Output the (X, Y) coordinate of the center of the cell containing the given text.  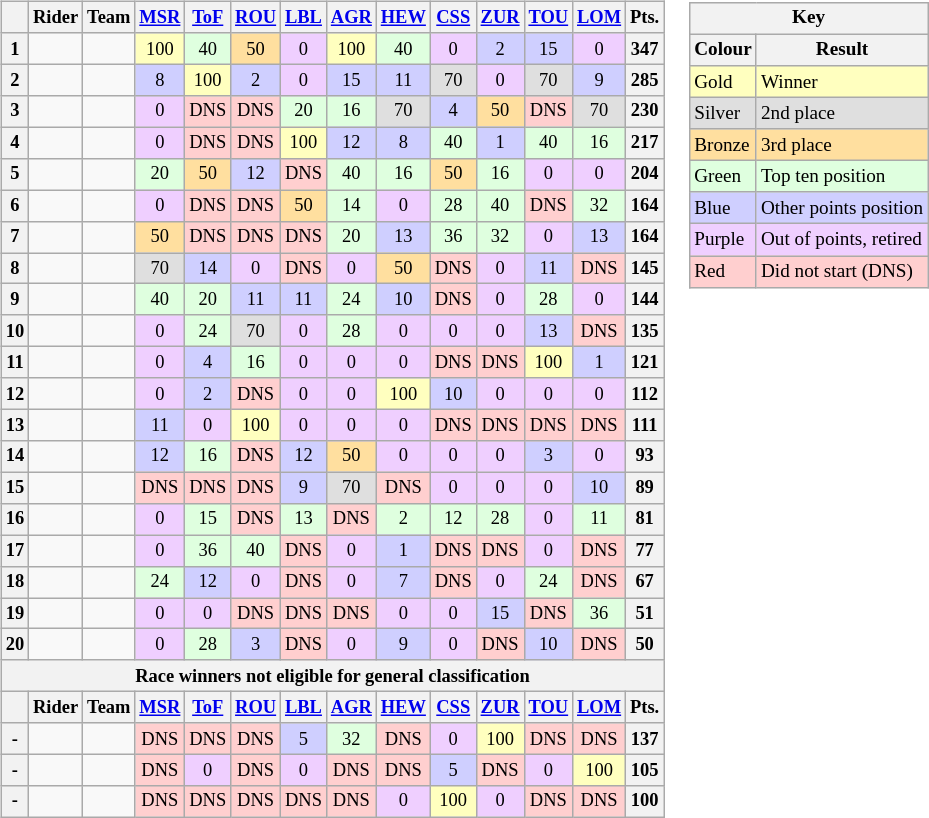
144 (645, 300)
Purple (724, 240)
217 (645, 142)
Bronze (724, 145)
Blue (724, 208)
347 (645, 48)
112 (645, 394)
6 (14, 206)
67 (645, 582)
2nd place (842, 113)
Result (842, 50)
137 (645, 738)
Race winners not eligible for general classification (332, 676)
93 (645, 456)
105 (645, 770)
3rd place (842, 145)
Did not start (DNS) (842, 272)
Top ten position (842, 177)
111 (645, 424)
Green (724, 177)
77 (645, 550)
Gold (724, 82)
Red (724, 272)
19 (14, 614)
Winner (842, 82)
89 (645, 488)
145 (645, 268)
18 (14, 582)
Colour (724, 50)
17 (14, 550)
230 (645, 112)
121 (645, 362)
51 (645, 614)
Key (809, 18)
Other points position (842, 208)
Out of points, retired (842, 240)
285 (645, 80)
Silver (724, 113)
204 (645, 174)
135 (645, 330)
81 (645, 518)
